Determine the [x, y] coordinate at the center of the cell enclosing the given text.  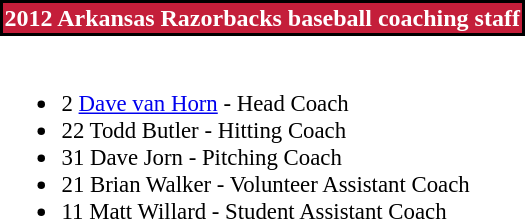
2012 Arkansas Razorbacks baseball coaching staff [262, 18]
